Return the [X, Y] coordinate for the center point of the cell that contains the specified text.  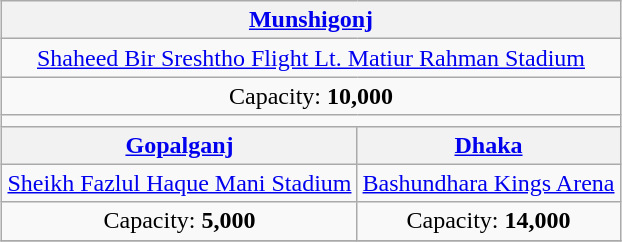
Shaheed Bir Sreshtho Flight Lt. Matiur Rahman Stadium [311, 58]
Gopalganj [180, 145]
Bashundhara Kings Arena [488, 183]
Capacity: 14,000 [488, 221]
Dhaka [488, 145]
Capacity: 10,000 [311, 96]
Capacity: 5,000 [180, 221]
Sheikh Fazlul Haque Mani Stadium [180, 183]
Munshigonj [311, 20]
